From the cell containing the given text, extract its center point as [x, y] coordinate. 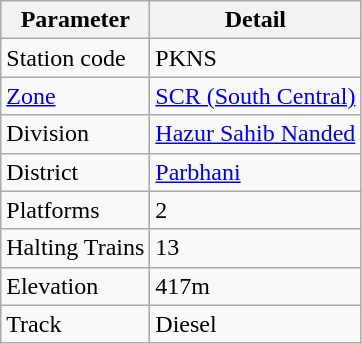
Division [76, 134]
Elevation [76, 286]
417m [256, 286]
District [76, 172]
Diesel [256, 324]
Platforms [76, 210]
Halting Trains [76, 248]
Track [76, 324]
Hazur Sahib Nanded [256, 134]
Parameter [76, 20]
2 [256, 210]
Detail [256, 20]
Station code [76, 58]
13 [256, 248]
PKNS [256, 58]
SCR (South Central) [256, 96]
Zone [76, 96]
Parbhani [256, 172]
